Find where the given text appears and provide that cell's center as [x, y] coordinate. 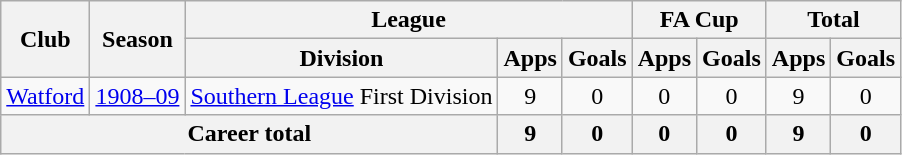
FA Cup [699, 20]
1908–09 [138, 96]
Watford [46, 96]
Season [138, 39]
Total [833, 20]
Career total [250, 134]
Club [46, 39]
Southern League First Division [342, 96]
Division [342, 58]
League [408, 20]
